Identify which cell holds the provided text, then report its [x, y] central coordinate. 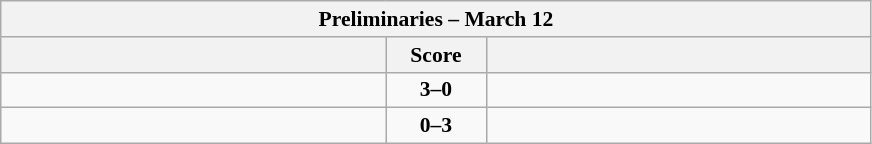
Preliminaries – March 12 [436, 19]
3–0 [436, 90]
0–3 [436, 126]
Score [436, 55]
